Output the [X, Y] coordinate of the center of the cell containing the given text.  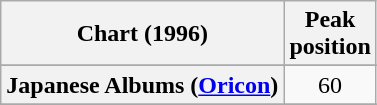
Chart (1996) [142, 34]
60 [330, 85]
Japanese Albums (Oricon) [142, 85]
Peakposition [330, 34]
